Find where the given text appears and provide that cell's center as (x, y) coordinate. 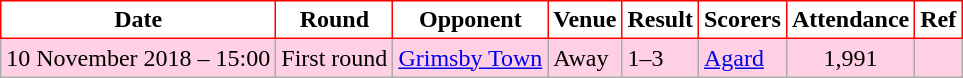
Date (138, 20)
1–3 (660, 58)
1,991 (850, 58)
Grimsby Town (470, 58)
First round (334, 58)
Result (660, 20)
Agard (742, 58)
10 November 2018 – 15:00 (138, 58)
Away (585, 58)
Attendance (850, 20)
Ref (938, 20)
Venue (585, 20)
Opponent (470, 20)
Round (334, 20)
Scorers (742, 20)
